From the cell containing the given text, extract its center point as (x, y) coordinate. 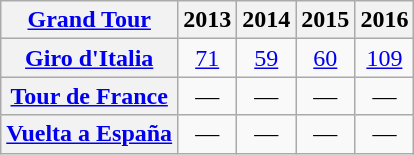
Vuelta a España (90, 134)
60 (326, 58)
Tour de France (90, 96)
2016 (384, 20)
109 (384, 58)
Grand Tour (90, 20)
71 (208, 58)
2013 (208, 20)
59 (266, 58)
2015 (326, 20)
Giro d'Italia (90, 58)
2014 (266, 20)
